Extract the (X, Y) coordinate from the center of the cell holding the provided text.  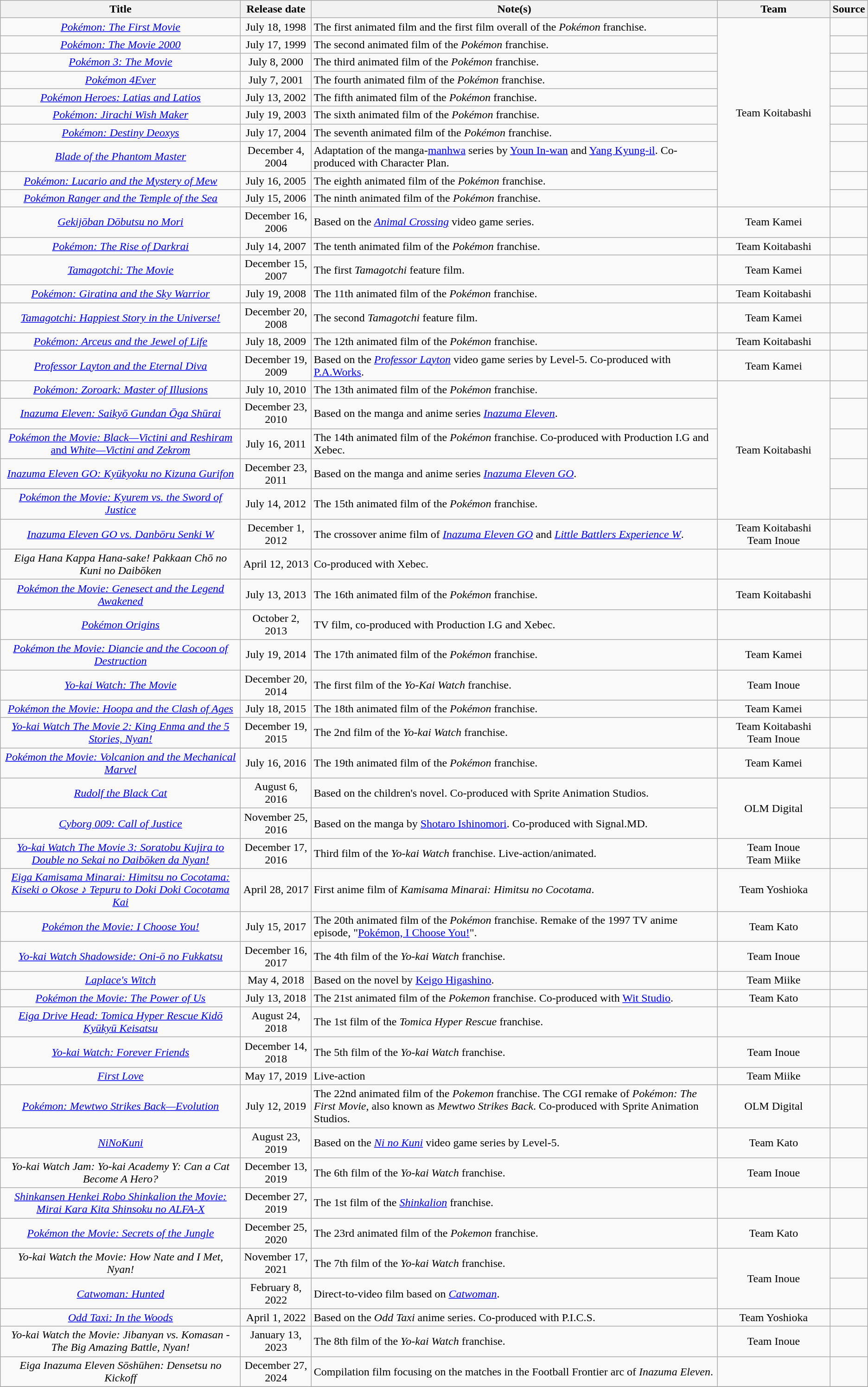
Pokémon: Giratina and the Sky Warrior (121, 294)
The 14th animated film of the Pokémon franchise. Co-produced with Production I.G and Xebec. (514, 443)
May 17, 2019 (276, 1076)
The second animated film of the Pokémon franchise. (514, 45)
Yo-kai Watch the Movie: How Nate and I Met, Nyan! (121, 1263)
The third animated film of the Pokémon franchise. (514, 62)
The fourth animated film of the Pokémon franchise. (514, 80)
Based on the Animal Crossing video game series. (514, 222)
Note(s) (514, 9)
Pokémon the Movie: Volcanion and the Mechanical Marvel (121, 763)
November 25, 2016 (276, 824)
July 13, 2002 (276, 97)
Blade of the Phantom Master (121, 157)
Pokémon: Lucario and the Mystery of Mew (121, 180)
The second Tamagotchi feature film. (514, 318)
July 19, 2014 (276, 655)
May 4, 2018 (276, 980)
Rudolf the Black Cat (121, 793)
The 18th animated film of the Pokémon franchise. (514, 709)
Compilation film focusing on the matches in the Football Frontier arc of Inazuma Eleven. (514, 1372)
The first film of the Yo-Kai Watch franchise. (514, 684)
The 16th animated film of the Pokémon franchise. (514, 594)
Pokémon 4Ever (121, 80)
Pokémon the Movie: Genesect and the Legend Awakened (121, 594)
Source (849, 9)
Release date (276, 9)
Based on the Ni no Kuni video game series by Level-5. (514, 1143)
First Love (121, 1076)
December 19, 2009 (276, 365)
The 19th animated film of the Pokémon franchise. (514, 763)
NiNoKuni (121, 1143)
December 20, 2008 (276, 318)
Based on the children's novel. Co-produced with Sprite Animation Studios. (514, 793)
Pokémon the Movie: Diancie and the Cocoon of Destruction (121, 655)
December 25, 2020 (276, 1234)
April 12, 2013 (276, 564)
December 17, 2016 (276, 853)
Yo-kai Watch The Movie 3: Soratobu Kujira to Double no Sekai no Daibōken da Nyan! (121, 853)
The 7th film of the Yo-kai Watch franchise. (514, 1263)
The 1st film of the Shinkalion franchise. (514, 1203)
Inazuma Eleven: Saikyō Gundan Ōga Shūrai (121, 414)
Professor Layton and the Eternal Diva (121, 365)
The 4th film of the Yo-kai Watch franchise. (514, 956)
August 23, 2019 (276, 1143)
Pokémon Ranger and the Temple of the Sea (121, 198)
The 23rd animated film of the Pokemon franchise. (514, 1234)
The 2nd film of the Yo-kai Watch franchise. (514, 733)
Odd Taxi: In the Woods (121, 1317)
Team InoueTeam Miike (773, 853)
Pokémon: The Rise of Darkrai (121, 246)
Pokémon Heroes: Latias and Latios (121, 97)
December 15, 2007 (276, 270)
Eiga Hana Kappa Hana-sake! Pakkaan Chō no Kuni no Daibōken (121, 564)
The eighth animated film of the Pokémon franchise. (514, 180)
December 27, 2024 (276, 1372)
Yo-kai Watch the Movie: Jibanyan vs. Komasan - The Big Amazing Battle, Nyan! (121, 1341)
December 1, 2012 (276, 534)
The 21st animated film of the Pokemon franchise. Co-produced with Wit Studio. (514, 998)
July 17, 2004 (276, 133)
July 17, 1999 (276, 45)
December 16, 2017 (276, 956)
July 16, 2016 (276, 763)
August 24, 2018 (276, 1022)
July 14, 2012 (276, 504)
First anime film of Kamisama Minarai: Himitsu no Cocotama. (514, 890)
Pokémon the Movie: Black—Victini and Reshiram and White—Victini and Zekrom (121, 443)
Based on the manga by Shotaro Ishinomori. Co-produced with Signal.MD. (514, 824)
Based on the novel by Keigo Higashino. (514, 980)
Based on the manga and anime series Inazuma Eleven. (514, 414)
Pokémon: Destiny Deoxys (121, 133)
Pokémon the Movie: The Power of Us (121, 998)
Eiga Kamisama Minarai: Himitsu no Cocotama: Kiseki o Okose ♪ Tepuru to Doki Doki Cocotama Kai (121, 890)
Eiga Inazuma Eleven Sōshūhen: Densetsu no Kickoff (121, 1372)
The ninth animated film of the Pokémon franchise. (514, 198)
Direct-to-video film based on Catwoman. (514, 1294)
The 12th animated film of the Pokémon franchise. (514, 342)
July 13, 2013 (276, 594)
December 4, 2004 (276, 157)
Pokémon: The Movie 2000 (121, 45)
December 27, 2019 (276, 1203)
August 6, 2016 (276, 793)
The 8th film of the Yo-kai Watch franchise. (514, 1341)
Catwoman: Hunted (121, 1294)
Pokémon: Zoroark: Master of Illusions (121, 390)
The fifth animated film of the Pokémon franchise. (514, 97)
Yo-kai Watch: Forever Friends (121, 1052)
Pokémon the Movie: I Choose You! (121, 927)
Co-produced with Xebec. (514, 564)
Based on the Professor Layton video game series by Level-5. Co-produced with P.A.Works. (514, 365)
The 13th animated film of the Pokémon franchise. (514, 390)
The sixth animated film of the Pokémon franchise. (514, 115)
Based on the Odd Taxi anime series. Co-produced with P.I.C.S. (514, 1317)
TV film, co-produced with Production I.G and Xebec. (514, 624)
The 5th film of the Yo-kai Watch franchise. (514, 1052)
The 11th animated film of the Pokémon franchise. (514, 294)
Third film of the Yo-kai Watch franchise. Live-action/animated. (514, 853)
Adaptation of the manga-manhwa series by Youn In-wan and Yang Kyung-il. Co-produced with Character Plan. (514, 157)
July 16, 2005 (276, 180)
Gekijōban Dōbutsu no Mori (121, 222)
Yo-kai Watch The Movie 2: King Enma and the 5 Stories, Nyan! (121, 733)
Inazuma Eleven GO: Kyūkyoku no Kizuna Gurifon (121, 474)
The 17th animated film of the Pokémon franchise. (514, 655)
November 17, 2021 (276, 1263)
Team (773, 9)
The 20th animated film of the Pokémon franchise. Remake of the 1997 TV anime episode, "Pokémon, I Choose You!". (514, 927)
The 1st film of the Tomica Hyper Rescue franchise. (514, 1022)
Inazuma Eleven GO vs. Danbōru Senki W (121, 534)
Shinkansen Henkei Robo Shinkalion the Movie: Mirai Kara Kita Shinsoku no ALFA-X (121, 1203)
July 19, 2008 (276, 294)
Yo-kai Watch: The Movie (121, 684)
April 28, 2017 (276, 890)
Yo-kai Watch Shadowside: Oni-ō no Fukkatsu (121, 956)
Pokémon: The First Movie (121, 27)
Pokémon the Movie: Hoopa and the Clash of Ages (121, 709)
Pokémon the Movie: Secrets of the Jungle (121, 1234)
December 14, 2018 (276, 1052)
December 19, 2015 (276, 733)
Pokémon: Jirachi Wish Maker (121, 115)
The crossover anime film of Inazuma Eleven GO and Little Battlers Experience W. (514, 534)
Title (121, 9)
July 19, 2003 (276, 115)
The 15th animated film of the Pokémon franchise. (514, 504)
December 23, 2010 (276, 414)
The first Tamagotchi feature film. (514, 270)
Live-action (514, 1076)
Based on the manga and anime series Inazuma Eleven GO. (514, 474)
July 8, 2000 (276, 62)
July 12, 2019 (276, 1106)
December 16, 2006 (276, 222)
Yo-kai Watch Jam: Yo-kai Academy Y: Can a Cat Become A Hero? (121, 1173)
December 20, 2014 (276, 684)
The seventh animated film of the Pokémon franchise. (514, 133)
February 8, 2022 (276, 1294)
January 13, 2023 (276, 1341)
April 1, 2022 (276, 1317)
Pokémon Origins (121, 624)
Pokémon the Movie: Kyurem vs. the Sword of Justice (121, 504)
December 13, 2019 (276, 1173)
December 23, 2011 (276, 474)
The 6th film of the Yo-kai Watch franchise. (514, 1173)
Pokémon: Mewtwo Strikes Back—Evolution (121, 1106)
July 15, 2017 (276, 927)
Pokémon: Arceus and the Jewel of Life (121, 342)
Cyborg 009: Call of Justice (121, 824)
July 16, 2011 (276, 443)
July 10, 2010 (276, 390)
July 7, 2001 (276, 80)
July 18, 1998 (276, 27)
Tamagotchi: The Movie (121, 270)
July 18, 2015 (276, 709)
The first animated film and the first film overall of the Pokémon franchise. (514, 27)
July 15, 2006 (276, 198)
Eiga Drive Head: Tomica Hyper Rescue Kidō Kyūkyū Keisatsu (121, 1022)
October 2, 2013 (276, 624)
Tamagotchi: Happiest Story in the Universe! (121, 318)
July 14, 2007 (276, 246)
July 13, 2018 (276, 998)
The tenth animated film of the Pokémon franchise. (514, 246)
Laplace's Witch (121, 980)
Pokémon 3: The Movie (121, 62)
July 18, 2009 (276, 342)
